Capture the cell that displays the provided text and extract its (x, y) central coordinate. 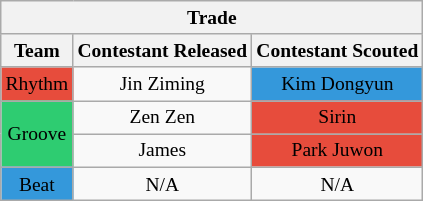
Sirin (338, 118)
Zen Zen (162, 118)
Beat (37, 184)
James (162, 150)
Jin Ziming (162, 84)
Groove (37, 134)
Kim Dongyun (338, 84)
Team (37, 50)
Rhythm (37, 84)
Park Juwon (338, 150)
Trade (212, 18)
Contestant Scouted (338, 50)
Contestant Released (162, 50)
